Scan for the cell matching the given text and deliver its [X, Y] coordinate at center. 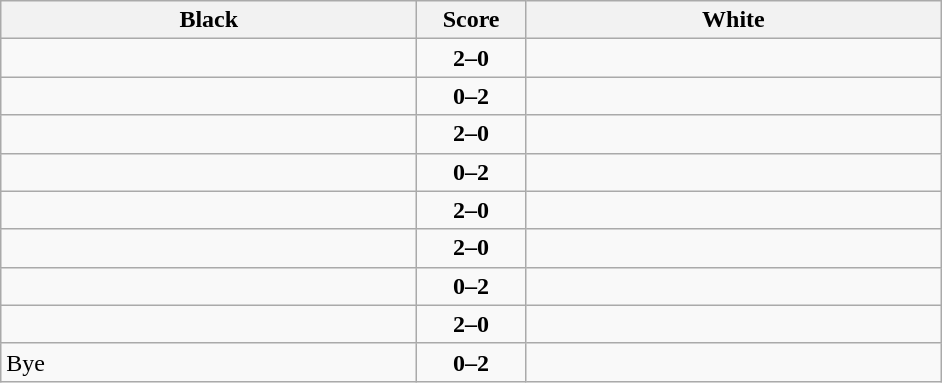
White [733, 20]
Score [472, 20]
Bye [209, 362]
Black [209, 20]
